Search for the cell housing the specified text and yield its (x, y) center coordinate. 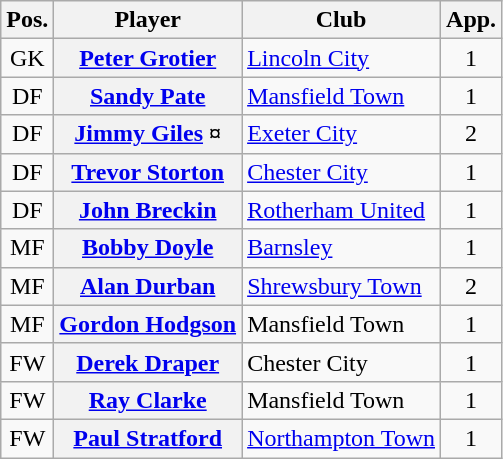
Player (148, 20)
Bobby Doyle (148, 248)
Exeter City (342, 134)
Gordon Hodgson (148, 324)
Lincoln City (342, 58)
Derek Draper (148, 362)
Rotherham United (342, 210)
Shrewsbury Town (342, 286)
Sandy Pate (148, 96)
Club (342, 20)
Pos. (28, 20)
Peter Grotier (148, 58)
App. (472, 20)
Alan Durban (148, 286)
John Breckin (148, 210)
Jimmy Giles ¤ (148, 134)
Paul Stratford (148, 438)
Barnsley (342, 248)
Ray Clarke (148, 400)
Trevor Storton (148, 172)
GK (28, 58)
Northampton Town (342, 438)
